Return [X, Y] of the center of cell containing provided text 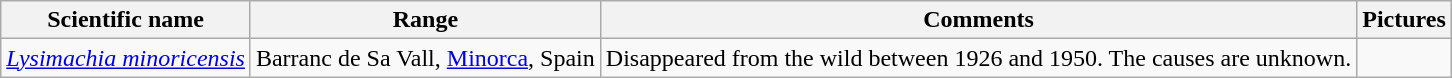
Lysimachia minoricensis [126, 58]
Disappeared from the wild between 1926 and 1950. The causes are unknown. [978, 58]
Pictures [1404, 20]
Range [425, 20]
Comments [978, 20]
Scientific name [126, 20]
Barranc de Sa Vall, Minorca, Spain [425, 58]
